Scan for the cell matching the given text and deliver its [X, Y] coordinate at center. 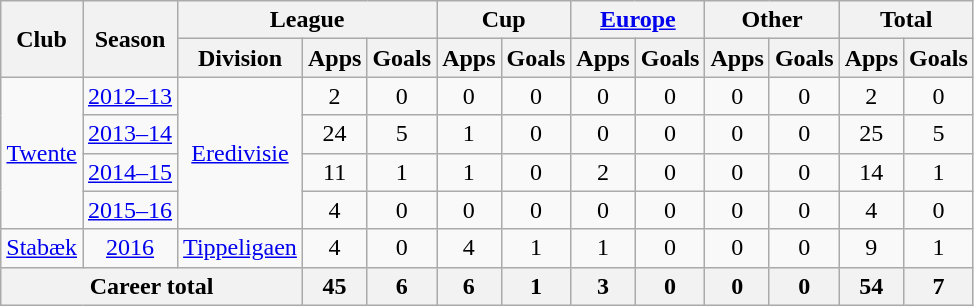
Europe [638, 20]
Club [42, 39]
Cup [504, 20]
54 [871, 286]
9 [871, 248]
2016 [130, 248]
2013–14 [130, 134]
Career total [152, 286]
2012–13 [130, 96]
11 [334, 172]
Season [130, 39]
Tippeligaen [240, 248]
24 [334, 134]
Eredivisie [240, 153]
League [308, 20]
14 [871, 172]
Other [772, 20]
Division [240, 58]
2014–15 [130, 172]
2015–16 [130, 210]
25 [871, 134]
Stabæk [42, 248]
Twente [42, 153]
45 [334, 286]
3 [603, 286]
Total [906, 20]
7 [939, 286]
